Detect which cell encompasses the target text, then output its [x, y] center coordinate. 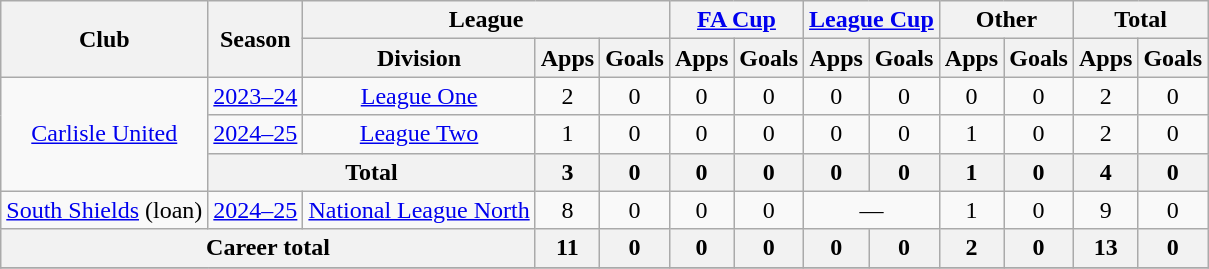
2023–24 [256, 96]
Carlisle United [104, 134]
4 [1105, 172]
South Shields (loan) [104, 210]
13 [1105, 248]
League Cup [872, 20]
9 [1105, 210]
11 [567, 248]
Other [1006, 20]
3 [567, 172]
Season [256, 39]
League One [419, 96]
FA Cup [736, 20]
Division [419, 58]
League Two [419, 134]
National League North [419, 210]
League [486, 20]
Club [104, 39]
8 [567, 210]
Career total [268, 248]
— [872, 210]
